Return (X, Y) of the center of cell containing provided text 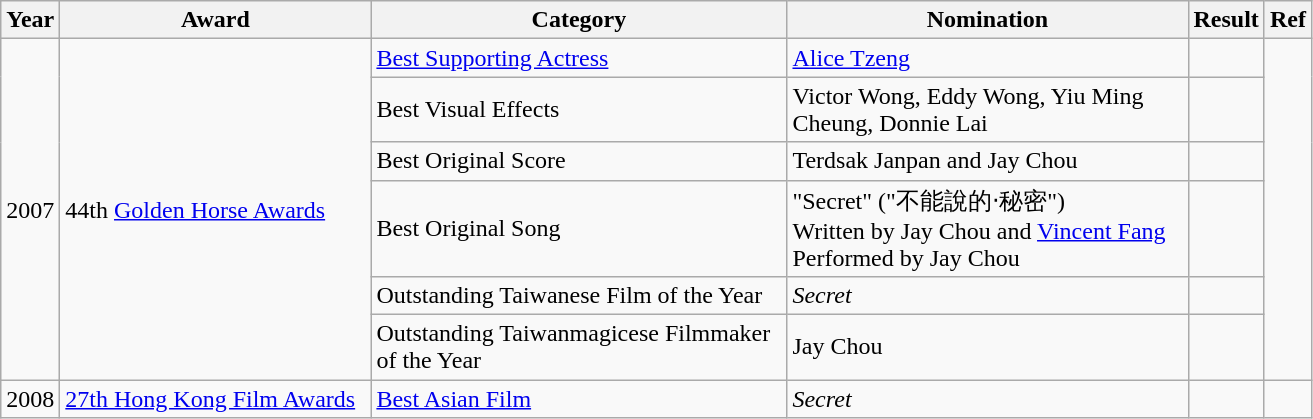
Award (216, 20)
Category (579, 20)
Year (30, 20)
Ref (1288, 20)
Best Visual Effects (579, 110)
2008 (30, 399)
Jay Chou (988, 348)
2007 (30, 210)
Best Asian Film (579, 399)
Best Original Score (579, 161)
Best Supporting Actress (579, 58)
44th Golden Horse Awards (216, 210)
Best Original Song (579, 228)
27th Hong Kong Film Awards (216, 399)
Terdsak Janpan and Jay Chou (988, 161)
Alice Tzeng (988, 58)
Result (1226, 20)
Nomination (988, 20)
Outstanding Taiwanese Film of the Year (579, 296)
"Secret" ("不能說的‧秘密")Written by Jay Chou and Vincent FangPerformed by Jay Chou (988, 228)
Victor Wong, Eddy Wong, Yiu Ming Cheung, Donnie Lai (988, 110)
Outstanding Taiwanmagicese Filmmaker of the Year (579, 348)
